Return (x, y) of the center of cell containing provided text 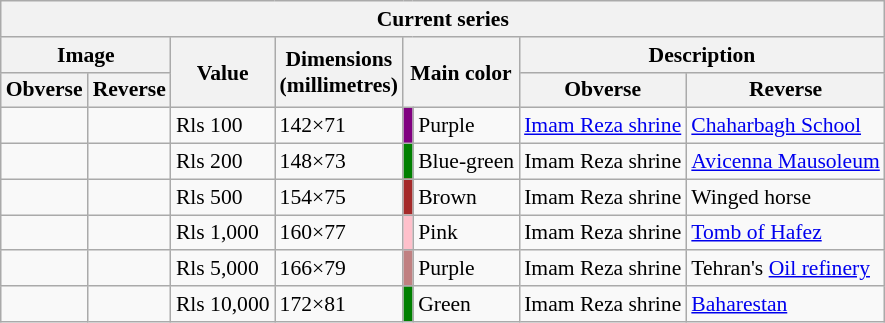
Description (702, 55)
Tehran's Oil refinery (786, 269)
154×75 (339, 197)
Pink (466, 233)
Dimensions(millimetres) (339, 72)
160×77 (339, 233)
Baharestan (786, 304)
Chaharbagh School (786, 126)
Tomb of Hafez (786, 233)
172×81 (339, 304)
Main color (461, 72)
Rls 1,000 (223, 233)
Winged horse (786, 197)
Green (466, 304)
Image (86, 55)
148×73 (339, 162)
Rls 100 (223, 126)
Rls 200 (223, 162)
Rls 500 (223, 197)
Avicenna Mausoleum (786, 162)
Brown (466, 197)
142×71 (339, 126)
Value (223, 72)
Blue-green (466, 162)
166×79 (339, 269)
Rls 10,000 (223, 304)
Rls 5,000 (223, 269)
Current series (443, 19)
